Detect which cell encompasses the target text, then output its [x, y] center coordinate. 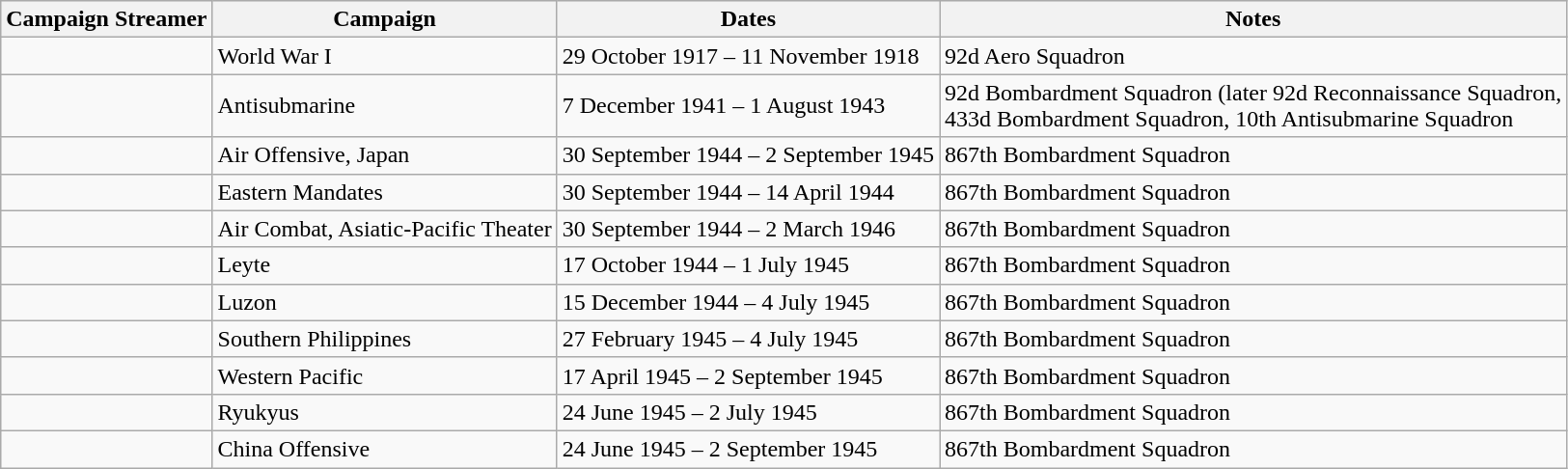
Campaign [384, 19]
Antisubmarine [384, 106]
30 September 1944 – 2 September 1945 [748, 155]
Dates [748, 19]
27 February 1945 – 4 July 1945 [748, 339]
Ryukyus [384, 412]
Eastern Mandates [384, 192]
30 September 1944 – 14 April 1944 [748, 192]
Air Offensive, Japan [384, 155]
7 December 1941 – 1 August 1943 [748, 106]
17 October 1944 – 1 July 1945 [748, 265]
92d Bombardment Squadron (later 92d Reconnaissance Squadron, 433d Bombardment Squadron, 10th Antisubmarine Squadron [1253, 106]
Campaign Streamer [106, 19]
Leyte [384, 265]
China Offensive [384, 449]
World War I [384, 56]
30 September 1944 – 2 March 1946 [748, 229]
24 June 1945 – 2 September 1945 [748, 449]
17 April 1945 – 2 September 1945 [748, 375]
Luzon [384, 302]
24 June 1945 – 2 July 1945 [748, 412]
Air Combat, Asiatic-Pacific Theater [384, 229]
Western Pacific [384, 375]
Southern Philippines [384, 339]
29 October 1917 – 11 November 1918 [748, 56]
92d Aero Squadron [1253, 56]
15 December 1944 – 4 July 1945 [748, 302]
Notes [1253, 19]
